Return the (x, y) coordinate for the center point of the cell that contains the specified text.  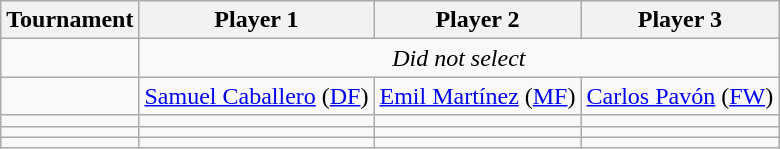
Player 2 (478, 20)
Tournament (70, 20)
Samuel Caballero (DF) (256, 96)
Carlos Pavón (FW) (680, 96)
Did not select (459, 58)
Player 1 (256, 20)
Player 3 (680, 20)
Emil Martínez (MF) (478, 96)
